Identify which cell holds the provided text, then report its (X, Y) central coordinate. 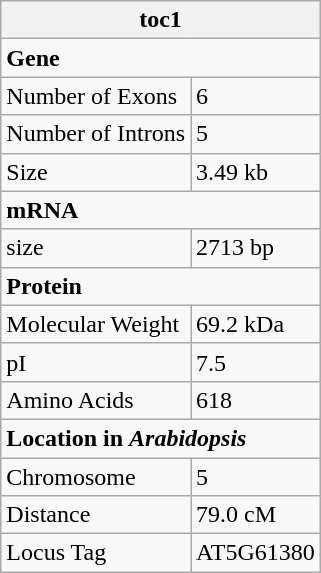
79.0 cM (256, 515)
2713 bp (256, 248)
Number of Introns (96, 134)
pI (96, 362)
Number of Exons (96, 96)
Locus Tag (96, 553)
69.2 kDa (256, 324)
Molecular Weight (96, 324)
Gene (160, 58)
mRNA (160, 210)
Chromosome (96, 477)
Distance (96, 515)
3.49 kb (256, 172)
618 (256, 400)
Location in Arabidopsis (160, 438)
toc1 (160, 20)
Protein (160, 286)
7.5 (256, 362)
AT5G61380 (256, 553)
Size (96, 172)
Amino Acids (96, 400)
size (96, 248)
6 (256, 96)
